Search for the cell housing the specified text and yield its [X, Y] center coordinate. 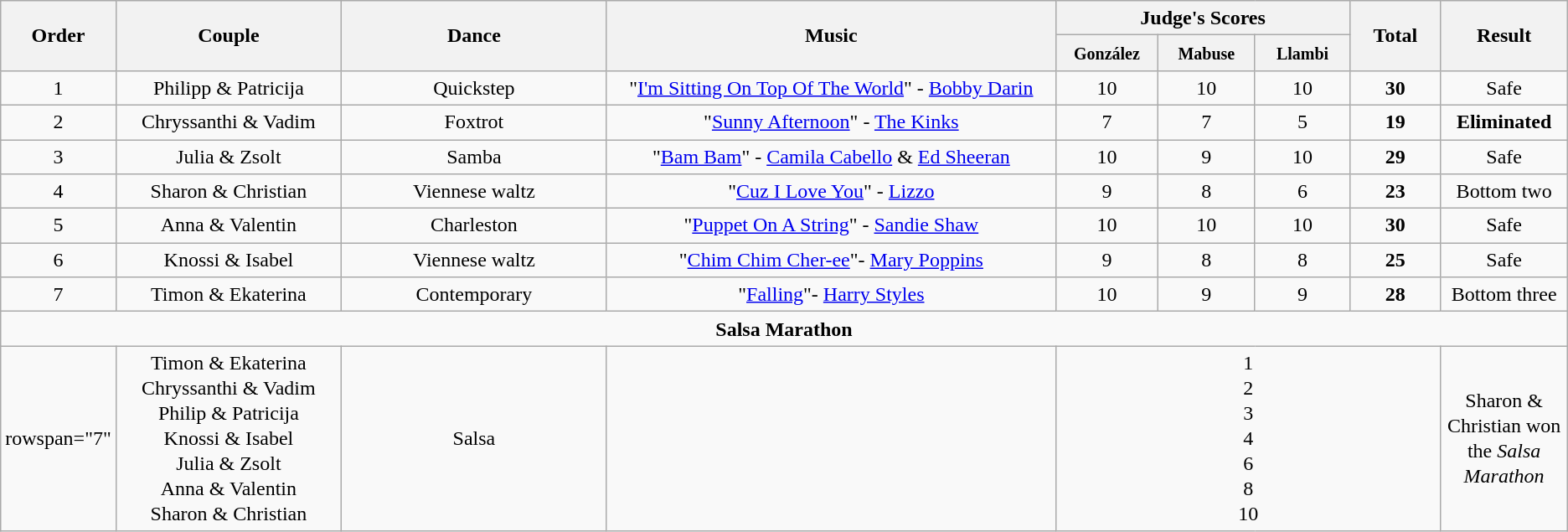
19 [1395, 122]
Foxtrot [474, 122]
1 [59, 87]
"Puppet On A String" - Sandie Shaw [831, 226]
Order [59, 36]
Knossi & Isabel [228, 260]
Eliminated [1504, 122]
"Bam Bam" - Camila Cabello & Ed Sheeran [831, 156]
Charleston [474, 226]
Salsa Marathon [784, 328]
Music [831, 36]
Timon & EkaterinaChryssanthi & VadimPhilip & PatricijaKnossi & IsabelJulia & ZsoltAnna & ValentinSharon & Christian [228, 439]
Anna & Valentin [228, 226]
23 [1395, 191]
28 [1395, 295]
Julia & Zsolt [228, 156]
Llambi [1302, 54]
Salsa [474, 439]
12346810 [1248, 439]
Result [1504, 36]
Dance [474, 36]
2 [59, 122]
González [1106, 54]
"Cuz I Love You" - Lizzo [831, 191]
3 [59, 156]
Bottom two [1504, 191]
Judge's Scores [1203, 18]
"Falling"- Harry Styles [831, 295]
Chryssanthi & Vadim [228, 122]
rowspan="7" [59, 439]
Philipp & Patricija [228, 87]
"Sunny Afternoon" - The Kinks [831, 122]
Samba [474, 156]
4 [59, 191]
Sharon & Christian won the Salsa Marathon [1504, 439]
Quickstep [474, 87]
Contemporary [474, 295]
Bottom three [1504, 295]
Couple [228, 36]
"I'm Sitting On Top Of The World" - Bobby Darin [831, 87]
29 [1395, 156]
25 [1395, 260]
Sharon & Christian [228, 191]
Mabuse [1206, 54]
Total [1395, 36]
"Chim Chim Cher-ee"- Mary Poppins [831, 260]
Timon & Ekaterina [228, 295]
